Search for the cell housing the specified text and yield its [x, y] center coordinate. 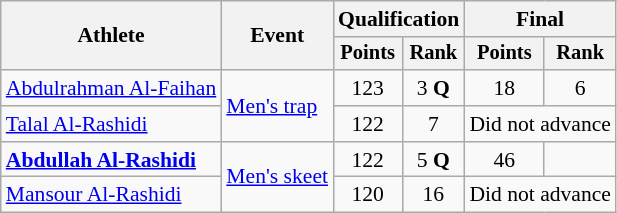
3 Q [433, 88]
Abdullah Al-Rashidi [112, 160]
Event [277, 36]
18 [504, 88]
16 [433, 195]
46 [504, 160]
123 [368, 88]
5 Q [433, 160]
7 [433, 124]
Talal Al-Rashidi [112, 124]
Final [540, 19]
120 [368, 195]
Athlete [112, 36]
Men's trap [277, 106]
6 [580, 88]
Qualification [398, 19]
Men's skeet [277, 178]
Mansour Al-Rashidi [112, 195]
Abdulrahman Al-Faihan [112, 88]
